Locate the cell with the specified text and output its (X, Y) center coordinate. 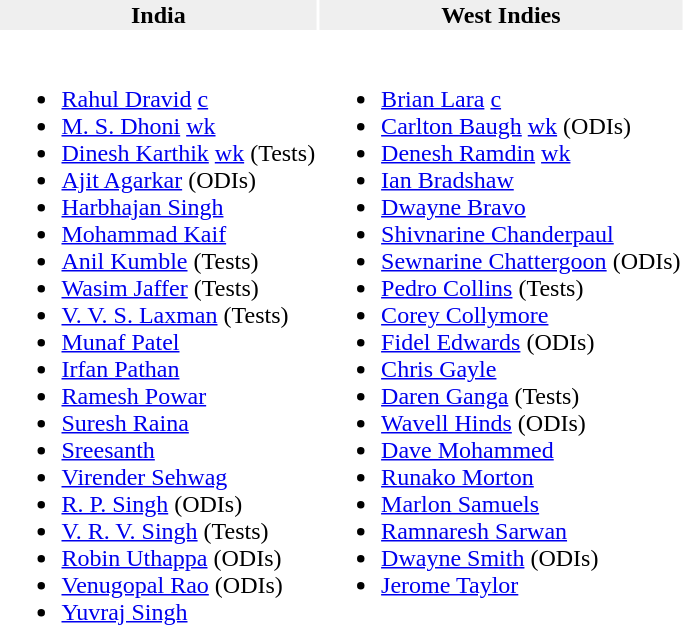
West Indies (502, 15)
India (158, 15)
